Determine the (x, y) coordinate at the center of the cell enclosing the given text.  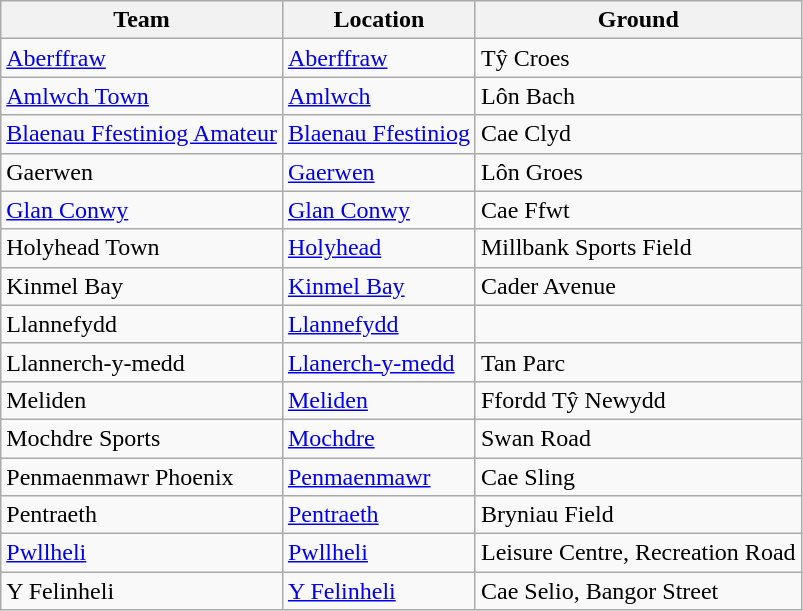
Amlwch (378, 96)
Mochdre Sports (142, 438)
Ffordd Tŷ Newydd (638, 400)
Holyhead (378, 248)
Leisure Centre, Recreation Road (638, 553)
Blaenau Ffestiniog (378, 134)
Penmaenmawr Phoenix (142, 477)
Lôn Bach (638, 96)
Llanerch-y-medd (378, 362)
Location (378, 20)
Cader Avenue (638, 286)
Ground (638, 20)
Holyhead Town (142, 248)
Cae Clyd (638, 134)
Amlwch Town (142, 96)
Penmaenmawr (378, 477)
Blaenau Ffestiniog Amateur (142, 134)
Mochdre (378, 438)
Lôn Groes (638, 172)
Team (142, 20)
Cae Sling (638, 477)
Tŷ Croes (638, 58)
Millbank Sports Field (638, 248)
Swan Road (638, 438)
Cae Ffwt (638, 210)
Cae Selio, Bangor Street (638, 591)
Llannerch-y-medd (142, 362)
Bryniau Field (638, 515)
Tan Parc (638, 362)
